Output the [X, Y] coordinate of the center of the cell containing the given text.  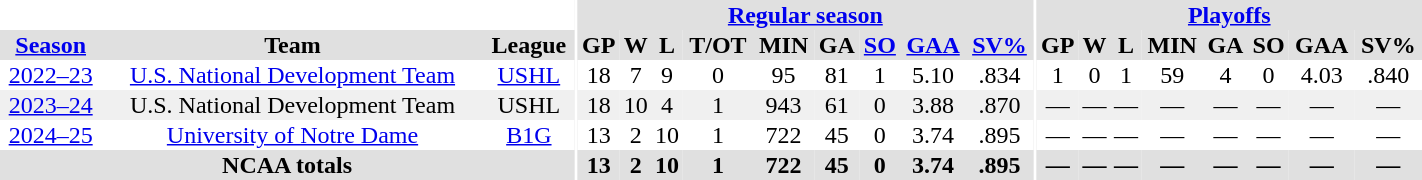
95 [784, 75]
59 [1172, 75]
T/OT [718, 45]
Season [50, 45]
9 [666, 75]
3.88 [933, 105]
League [529, 45]
.870 [1000, 105]
Regular season [806, 15]
81 [836, 75]
B1G [529, 135]
5.10 [933, 75]
2023–24 [50, 105]
.840 [1388, 75]
2022–23 [50, 75]
2024–25 [50, 135]
NCAA totals [287, 165]
61 [836, 105]
University of Notre Dame [292, 135]
943 [784, 105]
7 [636, 75]
.834 [1000, 75]
Playoffs [1230, 15]
4.03 [1322, 75]
Team [292, 45]
